Provide the [X, Y] coordinate of the cell's center where the given text is located.  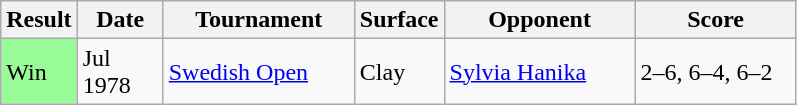
Result [39, 20]
Opponent [540, 20]
Swedish Open [258, 72]
2–6, 6–4, 6–2 [716, 72]
Score [716, 20]
Surface [399, 20]
Clay [399, 72]
Win [39, 72]
Date [120, 20]
Tournament [258, 20]
Jul 1978 [120, 72]
Sylvia Hanika [540, 72]
